Return the [x, y] coordinate for the center point of the cell that contains the specified text.  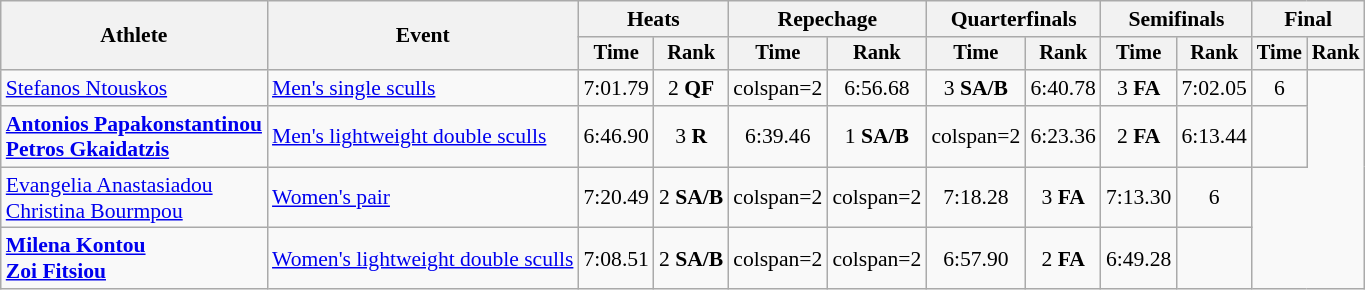
6:56.68 [876, 88]
6:57.90 [976, 258]
3 R [691, 136]
Women's pair [422, 198]
7:02.05 [1214, 88]
6:40.78 [1062, 88]
6:39.46 [778, 136]
Quarterfinals [1014, 19]
Event [422, 36]
2 QF [691, 88]
Final [1308, 19]
Men's lightweight double sculls [422, 136]
7:01.79 [616, 88]
6:13.44 [1214, 136]
Semifinals [1176, 19]
7:20.49 [616, 198]
Milena KontouZoi Fitsiou [134, 258]
7:18.28 [976, 198]
Women's lightweight double sculls [422, 258]
7:08.51 [616, 258]
6:46.90 [616, 136]
3 SA/B [976, 88]
1 SA/B [876, 136]
Stefanos Ntouskos [134, 88]
Athlete [134, 36]
Antonios PapakonstantinouPetros Gkaidatzis [134, 136]
Men's single sculls [422, 88]
Repechage [827, 19]
Heats [653, 19]
Evangelia AnastasiadouChristina Bourmpou [134, 198]
6:49.28 [1138, 258]
7:13.30 [1138, 198]
6:23.36 [1062, 136]
